Identify which cell holds the provided text, then report its [x, y] central coordinate. 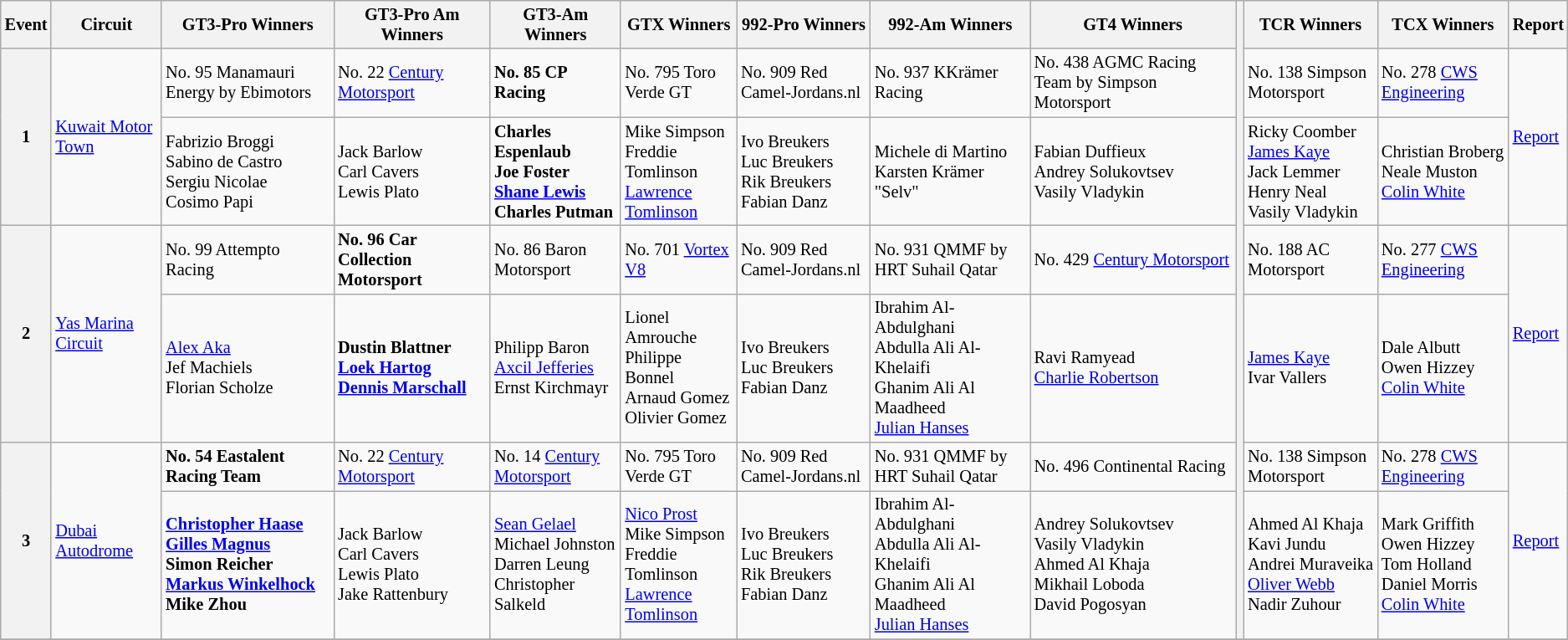
Yas Marina Circuit [106, 333]
Lionel Amrouche Philippe Bonnel Arnaud Gomez Olivier Gomez [679, 368]
Ravi Ramyead Charlie Robertson [1133, 368]
No. 54 Eastalent Racing Team [248, 467]
Philipp Baron Axcil Jefferies Ernst Kirchmayr [555, 368]
Ricky Coomber James Kaye Jack Lemmer Henry Neal Vasily Vladykin [1310, 172]
Fabian Duffieux Andrey Solukovtsev Vasily Vladykin [1133, 172]
3 [27, 540]
Michele di Martino Karsten Krämer "Selv" [950, 172]
Mike Simpson Freddie Tomlinson Lawrence Tomlinson [679, 172]
No. 188 AC Motorsport [1310, 259]
Christian Broberg Neale Muston Colin White [1443, 172]
No. 429 Century Motorsport [1133, 259]
Kuwait Motor Town [106, 137]
GT3-Pro Winners [248, 24]
Circuit [106, 24]
Event [27, 24]
2 [27, 333]
Christopher Haase Gilles Magnus Simon Reicher Markus Winkelhock Mike Zhou [248, 565]
GT3-Am Winners [555, 24]
Dale Albutt Owen Hizzey Colin White [1443, 368]
No. 96 Car Collection Motorsport [411, 259]
No. 14 Century Motorsport [555, 467]
GTX Winners [679, 24]
Jack Barlow Carl Cavers Lewis Plato Jake Rattenbury [411, 565]
Ahmed Al Khaja Kavi Jundu Andrei Muraveika Oliver Webb Nadir Zuhour [1310, 565]
No. 99 Attempto Racing [248, 259]
No. 85 CP Racing [555, 83]
No. 701 Vortex V8 [679, 259]
Dubai Autodrome [106, 540]
No. 277 CWS Engineering [1443, 259]
James Kaye Ivar Vallers [1310, 368]
Fabrizio Broggi Sabino de Castro Sergiu Nicolae Cosimo Papi [248, 172]
Alex Aka Jef Machiels Florian Scholze [248, 368]
No. 937 KKrämer Racing [950, 83]
Charles Espenlaub Joe Foster Shane Lewis Charles Putman [555, 172]
No. 438 AGMC Racing Team by Simpson Motorsport [1133, 83]
Dustin Blattner Loek Hartog Dennis Marschall [411, 368]
No. 86 Baron Motorsport [555, 259]
992-Am Winners [950, 24]
No. 95 Manamauri Energy by Ebimotors [248, 83]
992-Pro Winners [804, 24]
Sean Gelael Michael Johnston Darren Leung Christopher Salkeld [555, 565]
TCX Winners [1443, 24]
Nico Prost Mike Simpson Freddie Tomlinson Lawrence Tomlinson [679, 565]
TCR Winners [1310, 24]
Mark Griffith Owen Hizzey Tom Holland Daniel Morris Colin White [1443, 565]
1 [27, 137]
Andrey Solukovtsev Vasily Vladykin Ahmed Al Khaja Mikhail Loboda David Pogosyan [1133, 565]
GT3-Pro Am Winners [411, 24]
GT4 Winners [1133, 24]
No. 496 Continental Racing [1133, 467]
Jack Barlow Carl Cavers Lewis Plato [411, 172]
Ivo Breukers Luc Breukers Fabian Danz [804, 368]
